Pinpoint the cell where the given text exists, returning its (x, y) midpoint coordinate. 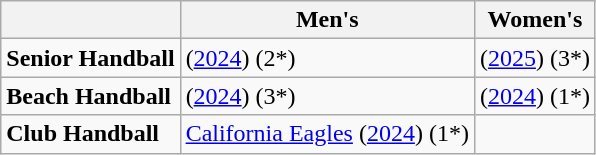
(2024) (1*) (534, 96)
Men's (327, 20)
Beach Handball (90, 96)
(2024) (3*) (327, 96)
Women's (534, 20)
(2024) (2*) (327, 58)
Club Handball (90, 134)
California Eagles (2024) (1*) (327, 134)
(2025) (3*) (534, 58)
Senior Handball (90, 58)
